Return the [X, Y] coordinate for the center point of the cell that contains the specified text.  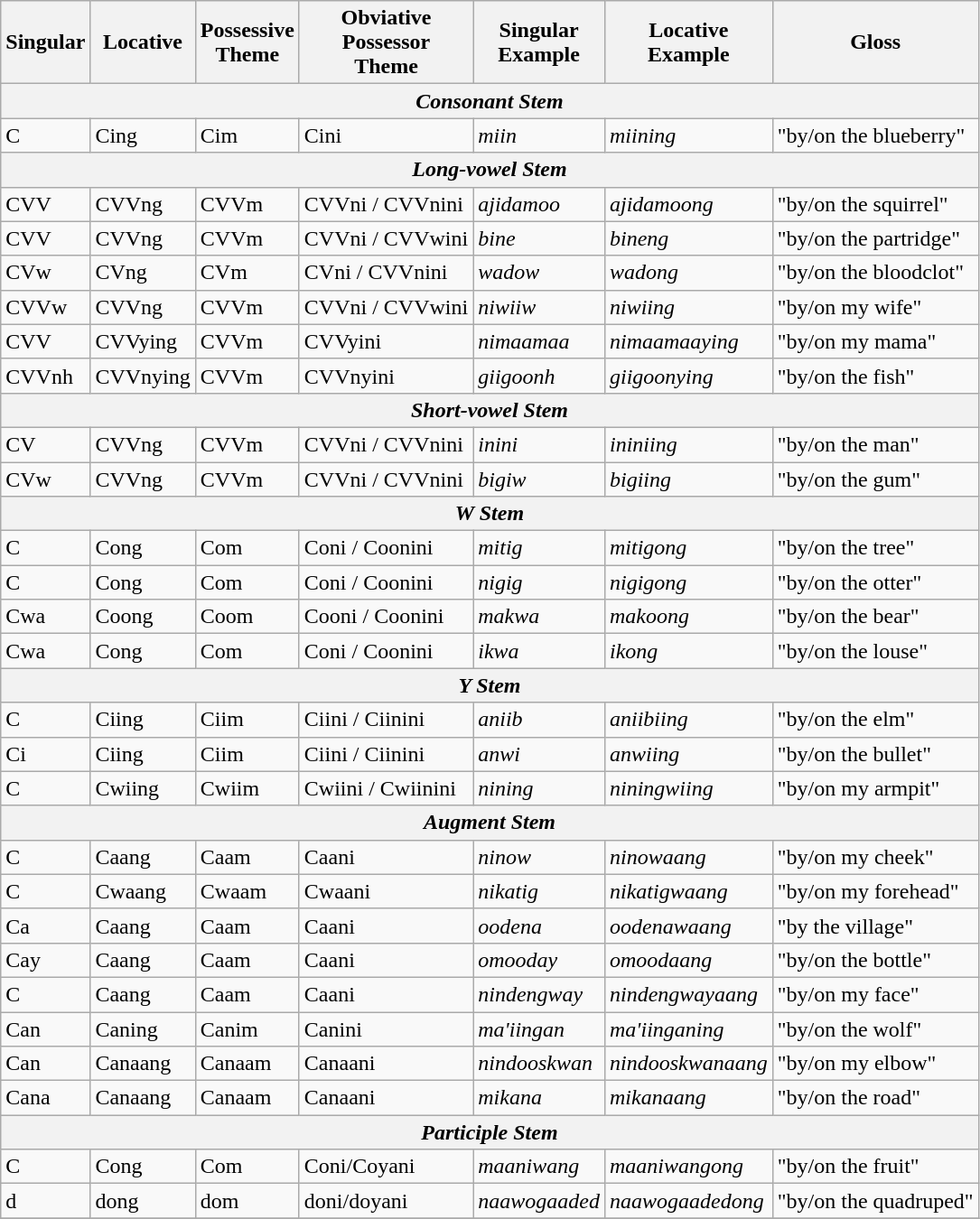
ObviativePossessorTheme [386, 42]
aniibiing [688, 720]
ininiing [688, 444]
"by/on the fruit" [875, 1167]
"by/on my wife" [875, 307]
makoong [688, 617]
mikana [539, 1098]
Ci [45, 754]
bigiing [688, 479]
CVni / CVVnini [386, 273]
PossessiveTheme [247, 42]
Consonant Stem [490, 101]
"by/on the louse" [875, 651]
Locative [143, 42]
"by/on the bullet" [875, 754]
CVng [143, 273]
"by/on my cheek" [875, 857]
maaniwangong [688, 1167]
miin [539, 135]
"by/on my elbow" [875, 1064]
doni/doyani [386, 1201]
bigiw [539, 479]
niwiiw [539, 307]
"by/on the man" [875, 444]
Cing [143, 135]
ikong [688, 651]
nimaamaaying [688, 341]
Cay [45, 960]
"by/on the bear" [875, 617]
CVVnying [143, 376]
"by/on the bottle" [875, 960]
Coom [247, 617]
"by/on the partridge" [875, 238]
maaniwang [539, 1167]
oodenawaang [688, 926]
Cwiini / Cwiinini [386, 788]
niningwiing [688, 788]
"by/on the fish" [875, 376]
Gloss [875, 42]
Cana [45, 1098]
nindooskwan [539, 1064]
Y Stem [490, 685]
makwa [539, 617]
nining [539, 788]
dong [143, 1201]
ikwa [539, 651]
ajidamoong [688, 204]
"by/on the blueberry" [875, 135]
CVm [247, 273]
ma'iingan [539, 1028]
ninow [539, 857]
Participle Stem [490, 1132]
aniib [539, 720]
nikatigwaang [688, 891]
CVVw [45, 307]
Caning [143, 1028]
Cim [247, 135]
wadong [688, 273]
nigigong [688, 582]
CVVyini [386, 341]
LocativeExample [688, 42]
Long-vowel Stem [490, 170]
Cini [386, 135]
dom [247, 1201]
niwiing [688, 307]
"by/on my face" [875, 994]
omoodaang [688, 960]
"by/on the bloodclot" [875, 273]
Cwaani [386, 891]
"by/on my forehead" [875, 891]
CV [45, 444]
anwiing [688, 754]
Cwiing [143, 788]
Coni/Coyani [386, 1167]
nimaamaa [539, 341]
"by/on my armpit" [875, 788]
omooday [539, 960]
W Stem [490, 514]
"by/on the otter" [875, 582]
Cooni / Coonini [386, 617]
Cwaam [247, 891]
"by/on the squirrel" [875, 204]
anwi [539, 754]
"by/on the elm" [875, 720]
"by/on the road" [875, 1098]
CVVnyini [386, 376]
ma'iinganing [688, 1028]
Augment Stem [490, 823]
mikanaang [688, 1098]
CVVying [143, 341]
nindengway [539, 994]
miining [688, 135]
"by/on the quadruped" [875, 1201]
mitig [539, 548]
"by/on my mama" [875, 341]
ajidamoo [539, 204]
giigoonh [539, 376]
SingularExample [539, 42]
Cwaang [143, 891]
wadow [539, 273]
Cwiim [247, 788]
inini [539, 444]
"by the village" [875, 926]
giigoonying [688, 376]
nindooskwanaang [688, 1064]
nindengwayaang [688, 994]
bineng [688, 238]
d [45, 1201]
"by/on the wolf" [875, 1028]
"by/on the tree" [875, 548]
nikatig [539, 891]
Canini [386, 1028]
Canim [247, 1028]
mitigong [688, 548]
Short-vowel Stem [490, 410]
Coong [143, 617]
bine [539, 238]
ninowaang [688, 857]
oodena [539, 926]
"by/on the gum" [875, 479]
naawogaaded [539, 1201]
CVVnh [45, 376]
nigig [539, 582]
Ca [45, 926]
Singular [45, 42]
naawogaadedong [688, 1201]
